Output the (x, y) coordinate of the center of the cell containing the given text.  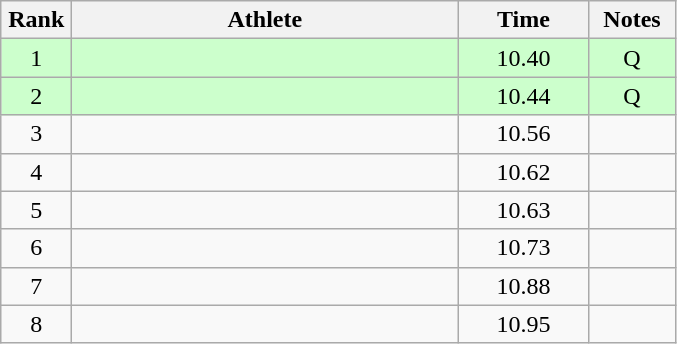
1 (36, 58)
10.62 (524, 172)
7 (36, 286)
6 (36, 248)
5 (36, 210)
2 (36, 96)
Rank (36, 20)
Notes (632, 20)
Athlete (265, 20)
10.56 (524, 134)
Time (524, 20)
3 (36, 134)
10.95 (524, 324)
8 (36, 324)
10.88 (524, 286)
4 (36, 172)
10.63 (524, 210)
10.44 (524, 96)
10.40 (524, 58)
10.73 (524, 248)
